For the text-containing cell, return its midpoint in [x, y] coordinate format. 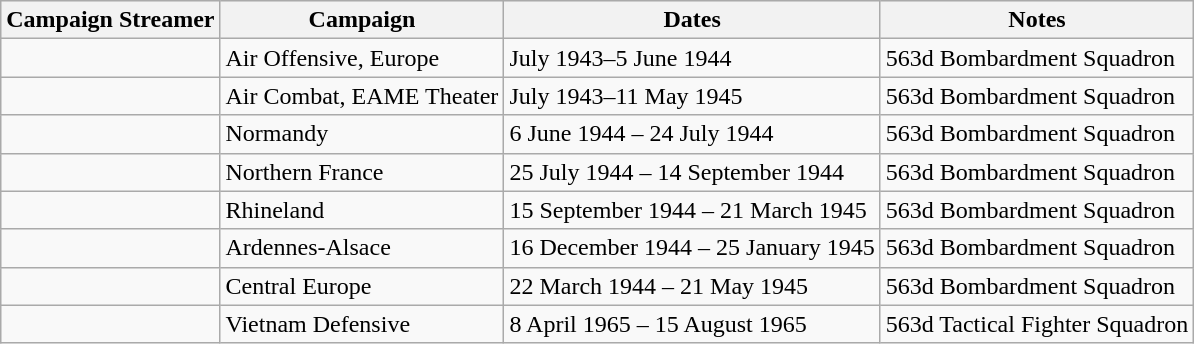
Campaign Streamer [110, 20]
Air Combat, EAME Theater [362, 96]
Air Offensive, Europe [362, 58]
Rhineland [362, 210]
15 September 1944 – 21 March 1945 [692, 210]
Ardennes-Alsace [362, 248]
8 April 1965 – 15 August 1965 [692, 324]
6 June 1944 – 24 July 1944 [692, 134]
Central Europe [362, 286]
Dates [692, 20]
563d Tactical Fighter Squadron [1037, 324]
Vietnam Defensive [362, 324]
Normandy [362, 134]
16 December 1944 – 25 January 1945 [692, 248]
Notes [1037, 20]
25 July 1944 – 14 September 1944 [692, 172]
July 1943–11 May 1945 [692, 96]
22 March 1944 – 21 May 1945 [692, 286]
Northern France [362, 172]
July 1943–5 June 1944 [692, 58]
Campaign [362, 20]
